Extract the (x, y) coordinate from the center of the cell holding the provided text.  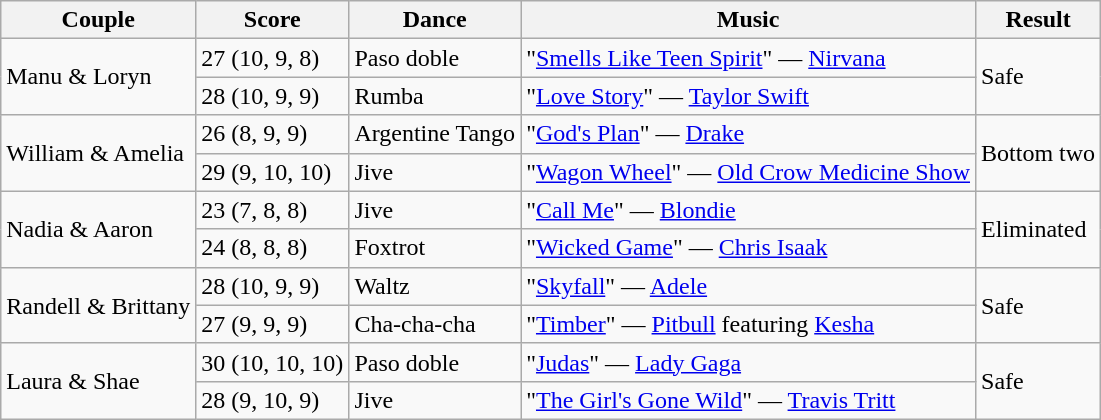
27 (10, 9, 8) (272, 58)
Randell & Brittany (98, 305)
Score (272, 20)
30 (10, 10, 10) (272, 362)
"Love Story" — Taylor Swift (748, 96)
"God's Plan" — Drake (748, 134)
Nadia & Aaron (98, 229)
Dance (435, 20)
"Judas" — Lady Gaga (748, 362)
"Skyfall" — Adele (748, 286)
29 (9, 10, 10) (272, 172)
Eliminated (1038, 229)
Couple (98, 20)
23 (7, 8, 8) (272, 210)
"Smells Like Teen Spirit" — Nirvana (748, 58)
"Wicked Game" — Chris Isaak (748, 248)
Cha-cha-cha (435, 324)
24 (8, 8, 8) (272, 248)
"The Girl's Gone Wild" — Travis Tritt (748, 400)
26 (8, 9, 9) (272, 134)
Music (748, 20)
"Timber" — Pitbull featuring Kesha (748, 324)
William & Amelia (98, 153)
Result (1038, 20)
Manu & Loryn (98, 77)
"Call Me" — Blondie (748, 210)
27 (9, 9, 9) (272, 324)
Foxtrot (435, 248)
28 (9, 10, 9) (272, 400)
Bottom two (1038, 153)
Argentine Tango (435, 134)
Laura & Shae (98, 381)
Rumba (435, 96)
"Wagon Wheel" — Old Crow Medicine Show (748, 172)
Waltz (435, 286)
